Detect which cell encompasses the target text, then output its [X, Y] center coordinate. 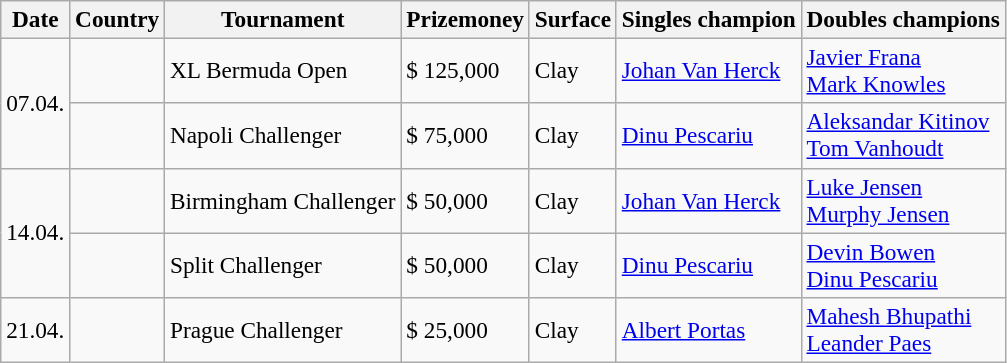
Birmingham Challenger [283, 200]
Surface [572, 19]
Mahesh Bhupathi Leander Paes [903, 330]
Napoli Challenger [283, 136]
XL Bermuda Open [283, 70]
Luke Jensen Murphy Jensen [903, 200]
Javier Frana Mark Knowles [903, 70]
14.04. [36, 233]
Singles champion [708, 19]
Split Challenger [283, 264]
Prague Challenger [283, 330]
Albert Portas [708, 330]
Aleksandar Kitinov Tom Vanhoudt [903, 136]
$ 125,000 [465, 70]
Country [118, 19]
$ 75,000 [465, 136]
21.04. [36, 330]
Doubles champions [903, 19]
07.04. [36, 103]
Prizemoney [465, 19]
Tournament [283, 19]
Date [36, 19]
Devin Bowen Dinu Pescariu [903, 264]
$ 25,000 [465, 330]
